Output the [X, Y] coordinate of the center of the cell containing the given text.  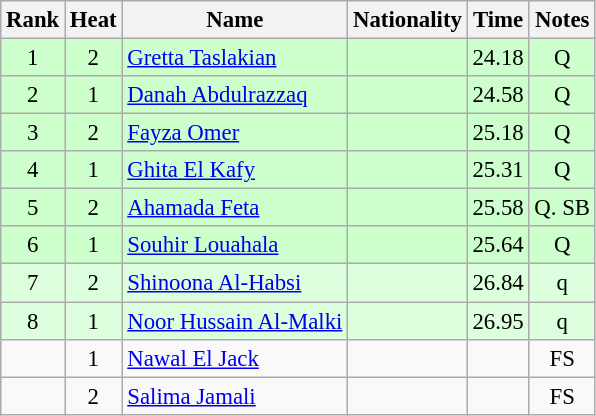
Time [498, 20]
Shinoona Al-Habsi [235, 283]
Souhir Louahala [235, 245]
25.18 [498, 133]
Notes [562, 20]
3 [33, 133]
24.18 [498, 58]
25.64 [498, 245]
6 [33, 245]
Ahamada Feta [235, 208]
Fayza Omer [235, 133]
Q. SB [562, 208]
Nationality [408, 20]
26.84 [498, 283]
5 [33, 208]
Noor Hussain Al-Malki [235, 321]
8 [33, 321]
Nawal El Jack [235, 358]
26.95 [498, 321]
Gretta Taslakian [235, 58]
Heat [94, 20]
25.58 [498, 208]
24.58 [498, 95]
25.31 [498, 170]
4 [33, 170]
Name [235, 20]
Rank [33, 20]
7 [33, 283]
Salima Jamali [235, 396]
Ghita El Kafy [235, 170]
Danah Abdulrazzaq [235, 95]
